From the cell containing the given text, extract its center point as [X, Y] coordinate. 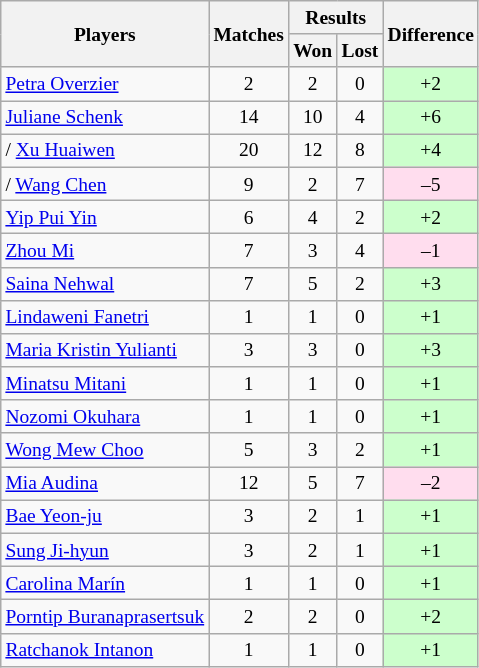
9 [249, 184]
14 [249, 118]
Yip Pui Yin [105, 216]
Wong Mew Choo [105, 450]
–5 [431, 184]
Nozomi Okuhara [105, 416]
6 [249, 216]
Results [335, 18]
/ Xu Huaiwen [105, 150]
+6 [431, 118]
Sung Ji-hyun [105, 550]
10 [312, 118]
Difference [431, 34]
Lindaweni Fanetri [105, 316]
–2 [431, 484]
8 [360, 150]
Porntip Buranaprasertsuk [105, 616]
Petra Overzier [105, 84]
20 [249, 150]
Mia Audina [105, 484]
Maria Kristin Yulianti [105, 350]
Minatsu Mitani [105, 384]
/ Wang Chen [105, 184]
Carolina Marín [105, 584]
+4 [431, 150]
Matches [249, 34]
Juliane Schenk [105, 118]
Won [312, 50]
–1 [431, 250]
Bae Yeon-ju [105, 516]
Saina Nehwal [105, 284]
Zhou Mi [105, 250]
Lost [360, 50]
Players [105, 34]
Ratchanok Intanon [105, 650]
